Pinpoint the cell where the given text exists, returning its [x, y] midpoint coordinate. 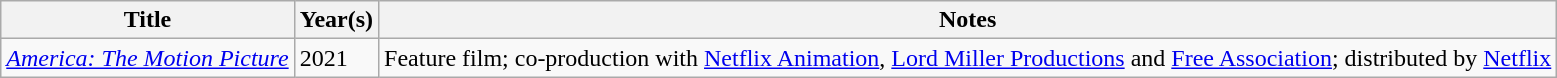
Year(s) [336, 20]
Notes [968, 20]
Title [148, 20]
2021 [336, 58]
America: The Motion Picture [148, 58]
Feature film; co-production with Netflix Animation, Lord Miller Productions and Free Association; distributed by Netflix [968, 58]
